Scan for the cell matching the given text and deliver its [x, y] coordinate at center. 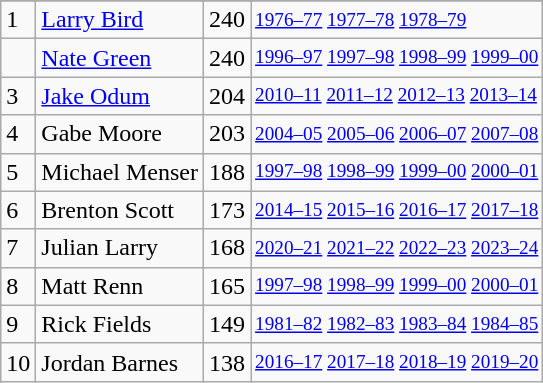
2016–17 2017–18 2018–19 2019–20 [397, 362]
Jake Odum [120, 96]
1976–77 1977–78 1978–79 [397, 20]
Larry Bird [120, 20]
Jordan Barnes [120, 362]
149 [226, 324]
2010–11 2011–12 2012–13 2013–14 [397, 96]
1981–82 1982–83 1983–84 1984–85 [397, 324]
Gabe Moore [120, 134]
203 [226, 134]
Julian Larry [120, 248]
5 [18, 172]
2004–05 2005–06 2006–07 2007–08 [397, 134]
2014–15 2015–16 2016–17 2017–18 [397, 210]
Michael Menser [120, 172]
7 [18, 248]
188 [226, 172]
8 [18, 286]
204 [226, 96]
2020–21 2021–22 2022–23 2023–24 [397, 248]
6 [18, 210]
9 [18, 324]
1996–97 1997–98 1998–99 1999–00 [397, 58]
1 [18, 20]
168 [226, 248]
Rick Fields [120, 324]
173 [226, 210]
10 [18, 362]
Brenton Scott [120, 210]
138 [226, 362]
165 [226, 286]
4 [18, 134]
3 [18, 96]
Nate Green [120, 58]
Matt Renn [120, 286]
